Identify which cell holds the provided text, then report its (x, y) central coordinate. 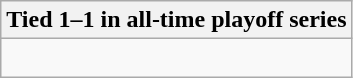
Tied 1–1 in all-time playoff series (176, 20)
